From the cell containing the given text, extract its center point as (x, y) coordinate. 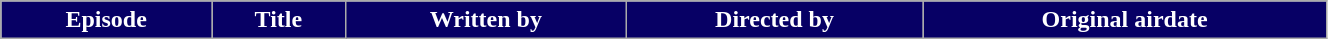
Title (279, 20)
Episode (106, 20)
Directed by (774, 20)
Original airdate (1125, 20)
Written by (486, 20)
